For the text-containing cell, return its midpoint in (X, Y) coordinate format. 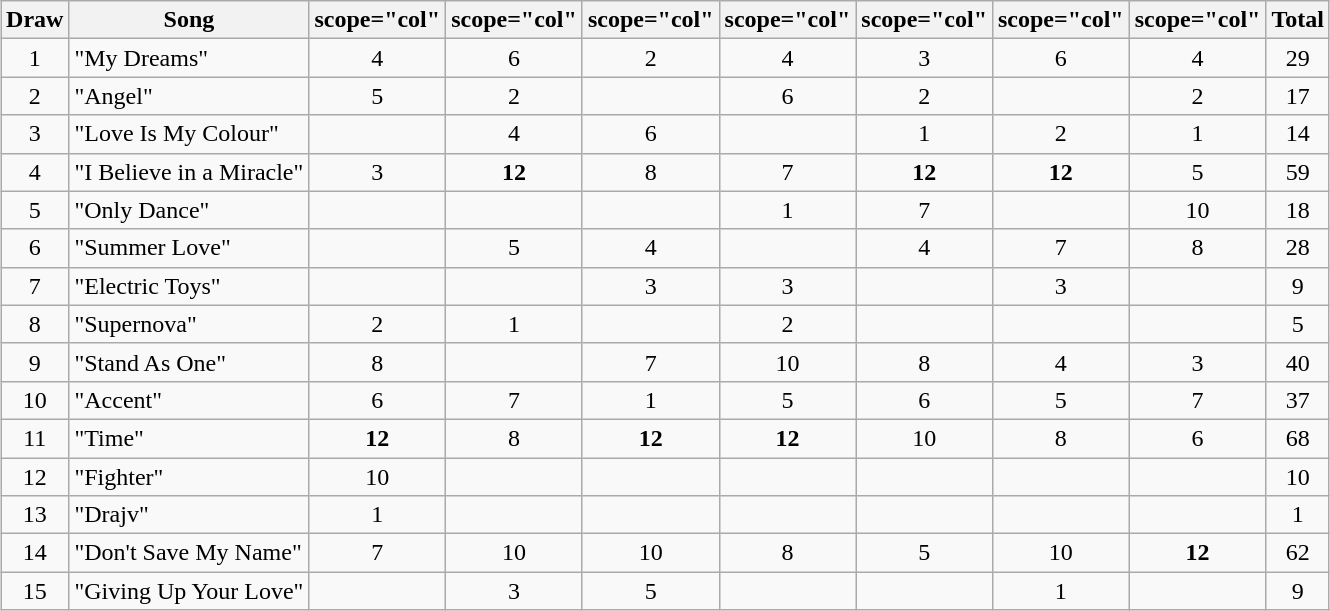
59 (1298, 172)
"Accent" (189, 400)
"Giving Up Your Love" (189, 591)
11 (35, 438)
Song (189, 20)
"Fighter" (189, 477)
"Stand As One" (189, 362)
68 (1298, 438)
"Time" (189, 438)
37 (1298, 400)
28 (1298, 248)
"Electric Toys" (189, 286)
"Love Is My Colour" (189, 134)
"Drajv" (189, 515)
Draw (35, 20)
15 (35, 591)
"Summer Love" (189, 248)
"Angel" (189, 96)
18 (1298, 210)
"My Dreams" (189, 58)
"Supernova" (189, 324)
62 (1298, 553)
"Don't Save My Name" (189, 553)
13 (35, 515)
Total (1298, 20)
"I Believe in a Miracle" (189, 172)
29 (1298, 58)
40 (1298, 362)
17 (1298, 96)
"Only Dance" (189, 210)
